Capture the cell that displays the provided text and extract its (x, y) central coordinate. 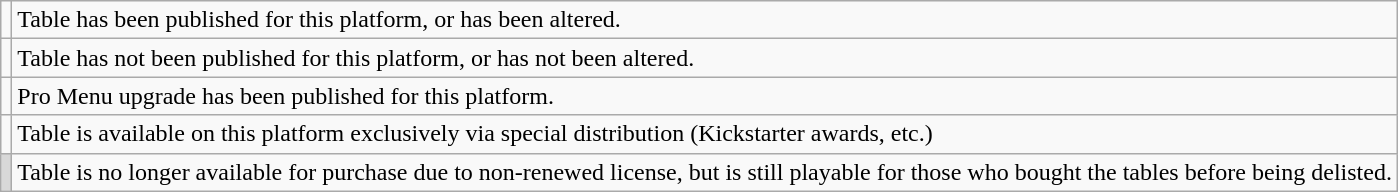
Table has not been published for this platform, or has not been altered. (705, 58)
Table is available on this platform exclusively via special distribution (Kickstarter awards, etc.) (705, 134)
Pro Menu upgrade has been published for this platform. (705, 96)
Table is no longer available for purchase due to non-renewed license, but is still playable for those who bought the tables before being delisted. (705, 172)
Table has been published for this platform, or has been altered. (705, 20)
